Pinpoint the cell where the given text exists, returning its (X, Y) midpoint coordinate. 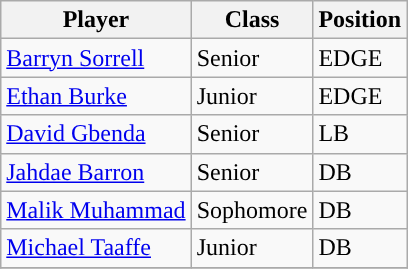
David Gbenda (96, 134)
Player (96, 20)
Michael Taaffe (96, 248)
LB (360, 134)
Barryn Sorrell (96, 58)
Ethan Burke (96, 96)
Class (252, 20)
Malik Muhammad (96, 210)
Position (360, 20)
Jahdae Barron (96, 172)
Sophomore (252, 210)
